Search for the cell housing the specified text and yield its (X, Y) center coordinate. 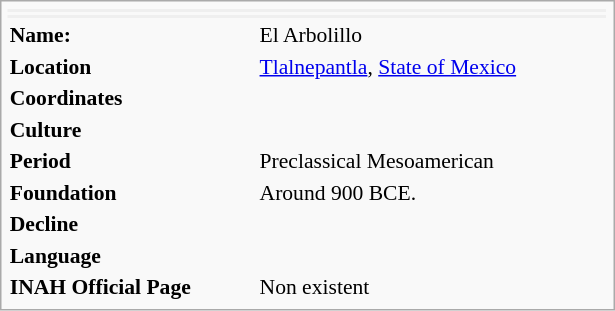
Location (132, 66)
INAH Official Page (132, 287)
Decline (132, 224)
Language (132, 255)
Foundation (132, 192)
Around 900 BCE. (432, 192)
Name: (132, 35)
Period (132, 161)
Preclassical Mesoamerican (432, 161)
Non existent (432, 287)
El Arbolillo (432, 35)
Coordinates (132, 98)
Tlalnepantla, State of Mexico (432, 66)
Culture (132, 129)
